For the text-containing cell, return its midpoint in [x, y] coordinate format. 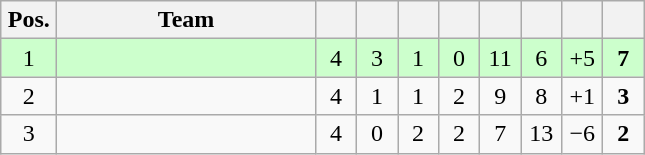
Team [186, 20]
Pos. [29, 20]
13 [542, 134]
6 [542, 58]
−6 [582, 134]
9 [500, 96]
8 [542, 96]
11 [500, 58]
+5 [582, 58]
+1 [582, 96]
